Search for the cell housing the specified text and yield its [x, y] center coordinate. 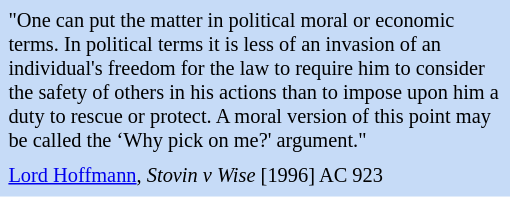
Lord Hoffmann, Stovin v Wise [1996] AC 923 [254, 176]
